From the cell containing the given text, extract its center point as [x, y] coordinate. 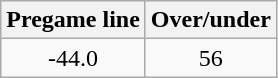
-44.0 [74, 58]
Over/under [210, 20]
Pregame line [74, 20]
56 [210, 58]
